Find where the given text appears and provide that cell's center as (x, y) coordinate. 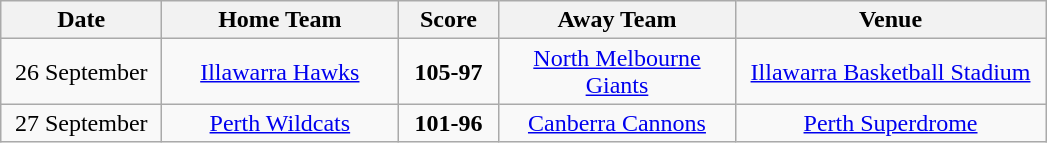
Illawarra Basketball Stadium (890, 72)
Perth Wildcats (280, 123)
Away Team (617, 20)
27 September (82, 123)
105-97 (448, 72)
Date (82, 20)
Venue (890, 20)
Perth Superdrome (890, 123)
Canberra Cannons (617, 123)
North Melbourne Giants (617, 72)
Illawarra Hawks (280, 72)
26 September (82, 72)
Score (448, 20)
Home Team (280, 20)
101-96 (448, 123)
